Find where the given text appears and provide that cell's center as [X, Y] coordinate. 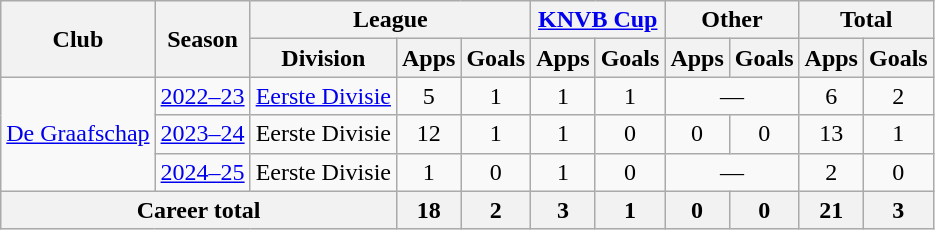
2023–24 [202, 134]
De Graafschap [78, 134]
2022–23 [202, 96]
Career total [199, 210]
21 [831, 210]
Other [732, 20]
Total [866, 20]
Division [323, 58]
13 [831, 134]
Season [202, 39]
Club [78, 39]
League [390, 20]
6 [831, 96]
2024–25 [202, 172]
12 [428, 134]
KNVB Cup [598, 20]
5 [428, 96]
18 [428, 210]
